Extract the (X, Y) coordinate from the center of the cell holding the provided text.  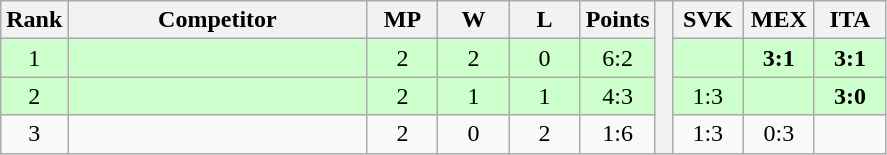
L (544, 20)
SVK (708, 20)
W (474, 20)
0:3 (778, 134)
6:2 (618, 58)
ITA (850, 20)
Competitor (218, 20)
MEX (778, 20)
1:6 (618, 134)
3 (34, 134)
Rank (34, 20)
3:0 (850, 96)
MP (402, 20)
4:3 (618, 96)
Points (618, 20)
